Determine the (x, y) coordinate at the center of the cell enclosing the given text.  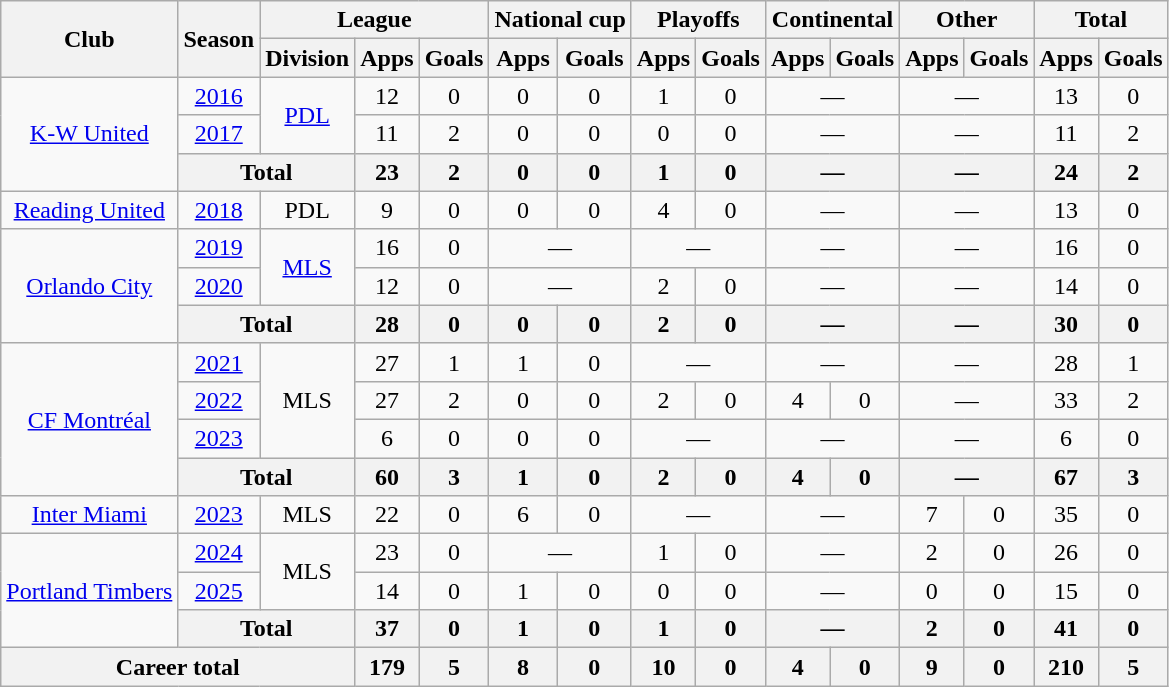
2024 (219, 553)
Playoffs (698, 20)
Reading United (90, 210)
Continental (832, 20)
10 (663, 667)
24 (1066, 172)
Portland Timbers (90, 591)
210 (1066, 667)
Club (90, 39)
37 (387, 629)
2018 (219, 210)
15 (1066, 591)
7 (932, 515)
26 (1066, 553)
2017 (219, 134)
Orlando City (90, 286)
Division (308, 58)
2022 (219, 400)
Season (219, 39)
Other (967, 20)
22 (387, 515)
CF Montréal (90, 419)
2025 (219, 591)
41 (1066, 629)
2021 (219, 362)
35 (1066, 515)
Inter Miami (90, 515)
2016 (219, 96)
K-W United (90, 134)
30 (1066, 324)
Career total (178, 667)
8 (523, 667)
67 (1066, 477)
179 (387, 667)
League (374, 20)
60 (387, 477)
33 (1066, 400)
2019 (219, 248)
National cup (560, 20)
2020 (219, 286)
